Identify which cell holds the provided text, then report its (x, y) central coordinate. 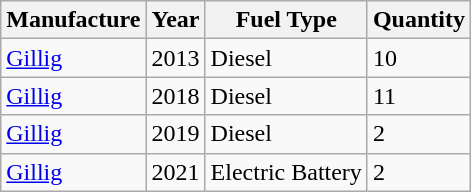
2013 (176, 58)
2021 (176, 172)
Fuel Type (286, 20)
2018 (176, 96)
10 (418, 58)
Manufacture (74, 20)
2019 (176, 134)
Electric Battery (286, 172)
Quantity (418, 20)
Year (176, 20)
11 (418, 96)
